From the cell containing the given text, extract its center point as (X, Y) coordinate. 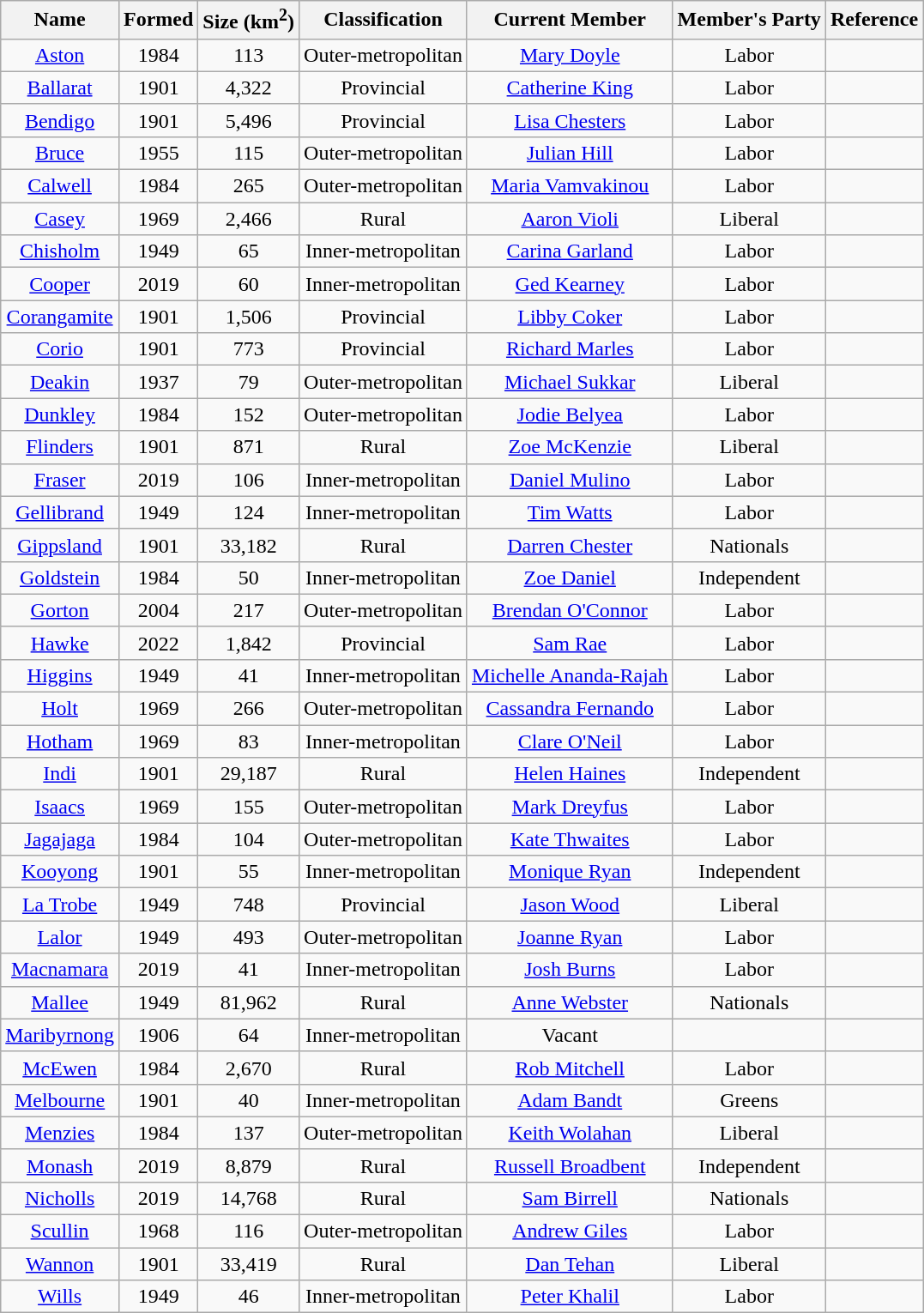
217 (249, 610)
Keith Wolahan (570, 1133)
116 (249, 1231)
40 (249, 1100)
Monash (60, 1165)
Jagajaga (60, 839)
Vacant (570, 1035)
60 (249, 284)
65 (249, 251)
Richard Marles (570, 349)
Menzies (60, 1133)
Casey (60, 219)
Rob Mitchell (570, 1068)
106 (249, 480)
493 (249, 937)
Current Member (570, 21)
50 (249, 578)
Joanne Ryan (570, 937)
Anne Webster (570, 1002)
Libby Coker (570, 317)
Maria Vamvakinou (570, 186)
Daniel Mulino (570, 480)
266 (249, 709)
Nicholls (60, 1198)
Mary Doyle (570, 55)
Ged Kearney (570, 284)
Gorton (60, 610)
Melbourne (60, 1100)
Andrew Giles (570, 1231)
Fraser (60, 480)
55 (249, 872)
McEwen (60, 1068)
Josh Burns (570, 970)
Name (60, 21)
113 (249, 55)
Michelle Ananda-Rajah (570, 675)
Wills (60, 1297)
4,322 (249, 88)
Size (km2) (249, 21)
Mallee (60, 1002)
Kooyong (60, 872)
Peter Khalil (570, 1297)
Helen Haines (570, 774)
748 (249, 905)
Lalor (60, 937)
1955 (158, 153)
Carina Garland (570, 251)
1968 (158, 1231)
Classification (383, 21)
Lisa Chesters (570, 120)
Deakin (60, 382)
Corio (60, 349)
Member's Party (749, 21)
Bendigo (60, 120)
115 (249, 153)
Jodie Belyea (570, 414)
Corangamite (60, 317)
Hotham (60, 741)
1906 (158, 1035)
773 (249, 349)
5,496 (249, 120)
Dunkley (60, 414)
871 (249, 447)
152 (249, 414)
Mark Dreyfus (570, 807)
137 (249, 1133)
33,419 (249, 1264)
2,670 (249, 1068)
33,182 (249, 545)
104 (249, 839)
Dan Tehan (570, 1264)
29,187 (249, 774)
2004 (158, 610)
Reference (873, 21)
Zoe Daniel (570, 578)
Aaron Violi (570, 219)
Tim Watts (570, 512)
Hawke (60, 643)
Higgins (60, 675)
64 (249, 1035)
Flinders (60, 447)
Maribyrnong (60, 1035)
Kate Thwaites (570, 839)
Russell Broadbent (570, 1165)
Formed (158, 21)
Darren Chester (570, 545)
Cassandra Fernando (570, 709)
Julian Hill (570, 153)
Sam Rae (570, 643)
Jason Wood (570, 905)
Adam Bandt (570, 1100)
81,962 (249, 1002)
1937 (158, 382)
2,466 (249, 219)
Wannon (60, 1264)
79 (249, 382)
Scullin (60, 1231)
265 (249, 186)
14,768 (249, 1198)
2022 (158, 643)
La Trobe (60, 905)
Indi (60, 774)
Brendan O'Connor (570, 610)
Calwell (60, 186)
Michael Sukkar (570, 382)
Macnamara (60, 970)
Greens (749, 1100)
Sam Birrell (570, 1198)
8,879 (249, 1165)
Monique Ryan (570, 872)
Chisholm (60, 251)
46 (249, 1297)
Catherine King (570, 88)
Isaacs (60, 807)
Holt (60, 709)
124 (249, 512)
83 (249, 741)
Cooper (60, 284)
Goldstein (60, 578)
Aston (60, 55)
155 (249, 807)
Clare O'Neil (570, 741)
Zoe McKenzie (570, 447)
Gippsland (60, 545)
Ballarat (60, 88)
Gellibrand (60, 512)
1,842 (249, 643)
Bruce (60, 153)
1,506 (249, 317)
